Extract the (X, Y) coordinate from the center of the cell holding the provided text.  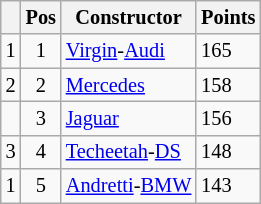
Points (228, 17)
Pos (41, 17)
143 (228, 186)
156 (228, 118)
148 (228, 152)
Techeetah-DS (128, 152)
165 (228, 51)
Constructor (128, 17)
4 (41, 152)
Mercedes (128, 85)
Jaguar (128, 118)
5 (41, 186)
158 (228, 85)
Andretti-BMW (128, 186)
Virgin-Audi (128, 51)
